For the text-containing cell, return its midpoint in (X, Y) coordinate format. 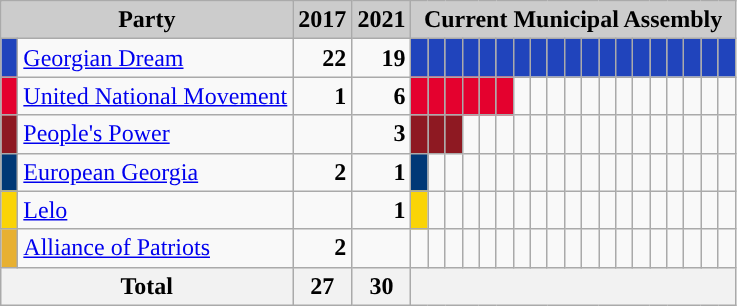
2017 (322, 20)
Lelo (156, 210)
22 (322, 58)
30 (382, 286)
Party (147, 20)
United National Movement (156, 96)
6 (382, 96)
19 (382, 58)
3 (382, 134)
Georgian Dream (156, 58)
Current Municipal Assembly (573, 20)
Alliance of Patriots (156, 248)
27 (322, 286)
2021 (382, 20)
People's Power (156, 134)
Total (147, 286)
European Georgia (156, 172)
